Determine the [X, Y] coordinate at the center of the cell enclosing the given text.  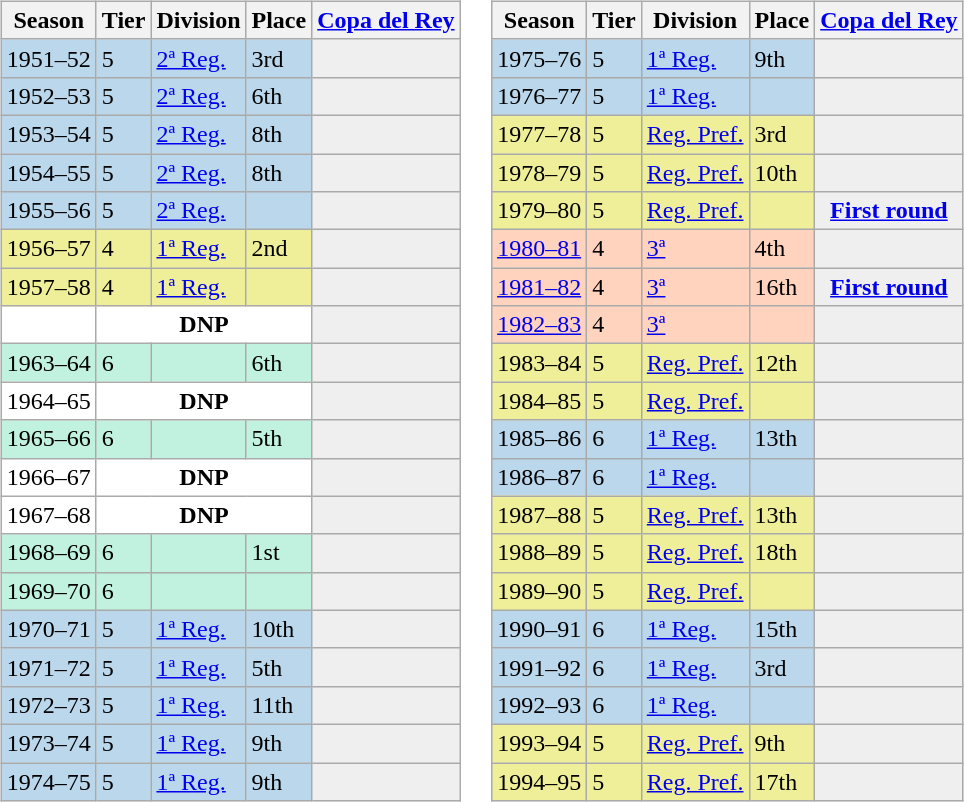
17th [782, 781]
1986–87 [540, 477]
16th [782, 287]
1964–65 [48, 401]
1953–54 [48, 134]
1967–68 [48, 515]
11th [279, 705]
15th [782, 629]
1982–83 [540, 325]
1992–93 [540, 705]
1951–52 [48, 58]
1975–76 [540, 58]
1st [279, 553]
4th [782, 249]
1990–91 [540, 629]
1994–95 [540, 781]
1963–64 [48, 363]
1966–67 [48, 477]
2nd [279, 249]
1955–56 [48, 211]
1988–89 [540, 553]
1954–55 [48, 173]
1976–77 [540, 96]
1993–94 [540, 743]
1977–78 [540, 134]
1965–66 [48, 439]
18th [782, 553]
1968–69 [48, 553]
1956–57 [48, 249]
12th [782, 363]
1969–70 [48, 591]
1978–79 [540, 173]
1983–84 [540, 363]
1973–74 [48, 743]
1981–82 [540, 287]
1991–92 [540, 667]
1970–71 [48, 629]
1984–85 [540, 401]
1985–86 [540, 439]
1987–88 [540, 515]
1980–81 [540, 249]
1979–80 [540, 211]
1952–53 [48, 96]
1971–72 [48, 667]
1989–90 [540, 591]
1974–75 [48, 781]
1972–73 [48, 705]
1957–58 [48, 287]
